Provide the (x, y) coordinate of the cell's center where the given text is located.  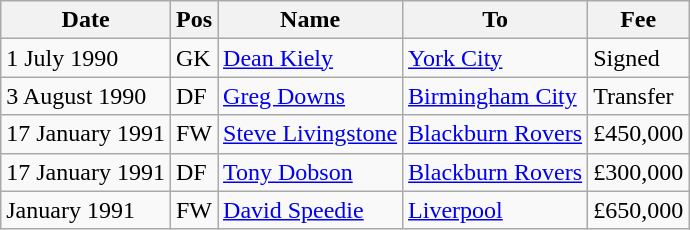
Greg Downs (310, 96)
£450,000 (638, 134)
Birmingham City (496, 96)
Pos (194, 20)
Liverpool (496, 210)
£650,000 (638, 210)
Date (86, 20)
York City (496, 58)
To (496, 20)
January 1991 (86, 210)
Signed (638, 58)
Dean Kiely (310, 58)
David Speedie (310, 210)
Name (310, 20)
Tony Dobson (310, 172)
Transfer (638, 96)
£300,000 (638, 172)
GK (194, 58)
Fee (638, 20)
3 August 1990 (86, 96)
1 July 1990 (86, 58)
Steve Livingstone (310, 134)
